For the text-containing cell, return its midpoint in (X, Y) coordinate format. 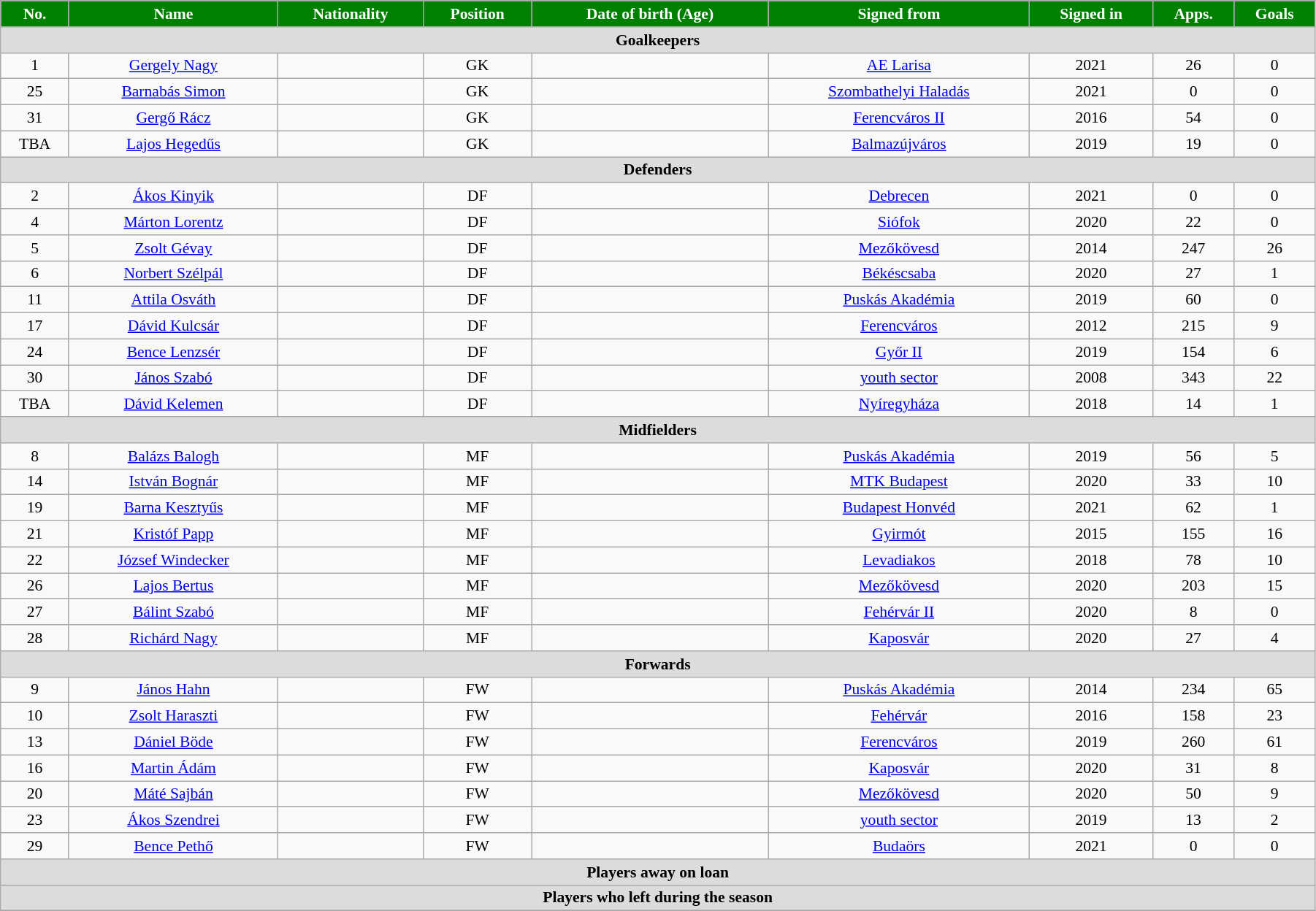
Fehérvár (899, 716)
Goals (1275, 14)
Fehérvár II (899, 612)
No. (35, 14)
17 (35, 326)
János Szabó (173, 378)
MTK Budapest (899, 482)
Márton Lorentz (173, 222)
Debrecen (899, 196)
Lajos Hegedűs (173, 144)
Balmazújváros (899, 144)
Bence Lenzsér (173, 352)
Dávid Kelemen (173, 404)
247 (1193, 248)
Nationality (351, 14)
154 (1193, 352)
25 (35, 92)
Kristóf Papp (173, 534)
Zsolt Haraszti (173, 716)
Bálint Szabó (173, 612)
Midfielders (658, 430)
Dávid Kulcsár (173, 326)
Ferencváros II (899, 118)
Attila Osváth (173, 300)
33 (1193, 482)
50 (1193, 794)
Bence Pethő (173, 846)
Barna Kesztyűs (173, 508)
Players who left during the season (658, 898)
11 (35, 300)
Budapest Honvéd (899, 508)
Players away on loan (658, 872)
54 (1193, 118)
15 (1275, 586)
József Windecker (173, 560)
30 (35, 378)
Richárd Nagy (173, 638)
Levadiakos (899, 560)
2008 (1091, 378)
78 (1193, 560)
Defenders (658, 170)
Siófok (899, 222)
Norbert Szélpál (173, 274)
Zsolt Gévay (173, 248)
28 (35, 638)
János Hahn (173, 690)
Balázs Balogh (173, 456)
Position (477, 14)
203 (1193, 586)
65 (1275, 690)
Signed in (1091, 14)
Date of birth (Age) (650, 14)
2012 (1091, 326)
Lajos Bertus (173, 586)
István Bognár (173, 482)
Győr II (899, 352)
Ákos Kinyik (173, 196)
158 (1193, 716)
29 (35, 846)
Máté Sajbán (173, 794)
61 (1275, 742)
2015 (1091, 534)
Apps. (1193, 14)
Martin Ádám (173, 768)
Forwards (658, 664)
60 (1193, 300)
Ákos Szendrei (173, 820)
Nyíregyháza (899, 404)
343 (1193, 378)
Gergely Nagy (173, 66)
21 (35, 534)
234 (1193, 690)
Signed from (899, 14)
Gyirmót (899, 534)
AE Larisa (899, 66)
Goalkeepers (658, 40)
20 (35, 794)
Barnabás Simon (173, 92)
Budaörs (899, 846)
Szombathelyi Haladás (899, 92)
24 (35, 352)
Békéscsaba (899, 274)
Gergő Rácz (173, 118)
Name (173, 14)
215 (1193, 326)
56 (1193, 456)
62 (1193, 508)
155 (1193, 534)
260 (1193, 742)
Dániel Böde (173, 742)
